Detect which cell encompasses the target text, then output its [x, y] center coordinate. 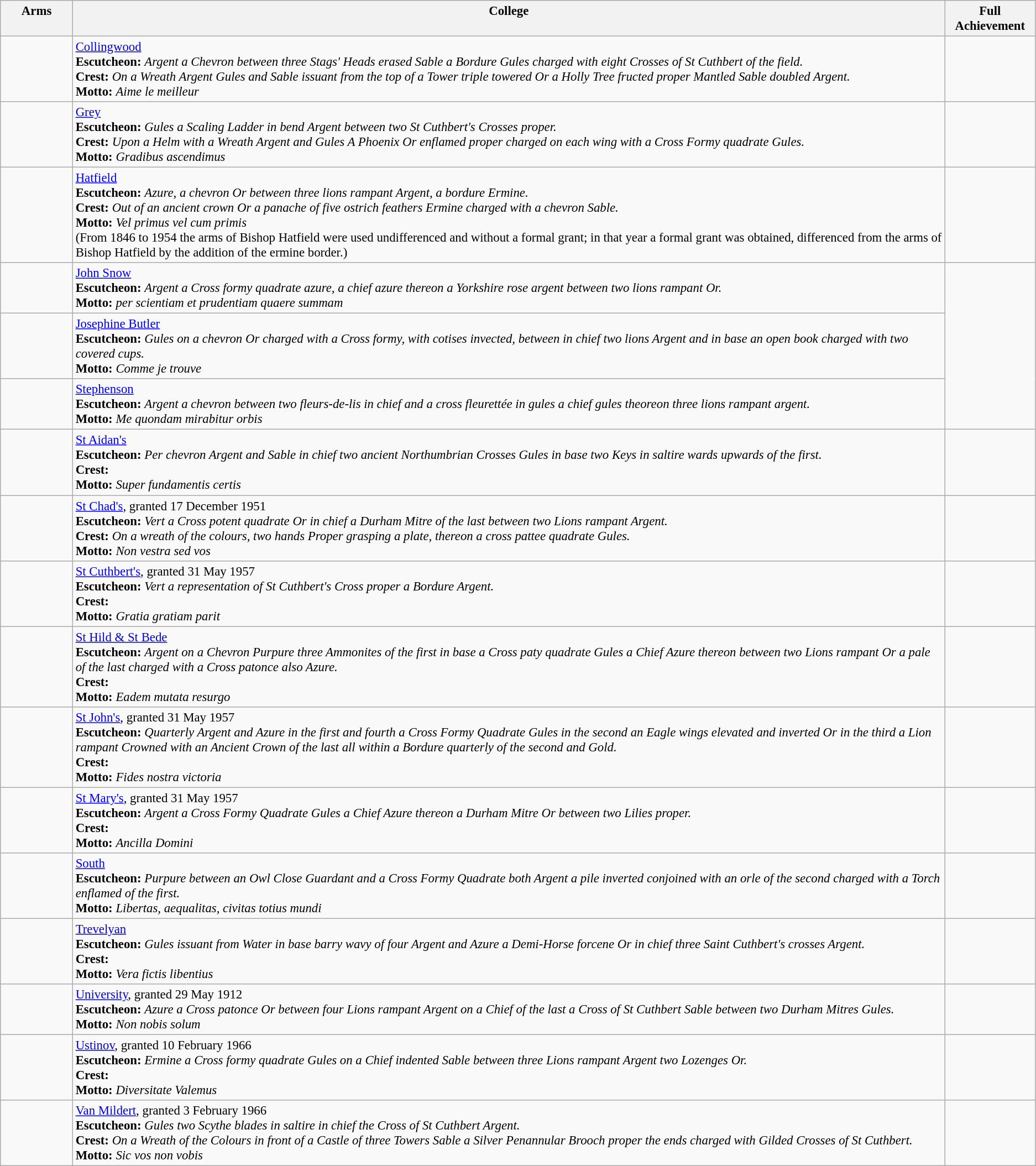
Full Achievement [990, 19]
College [509, 19]
Arms [36, 19]
